Determine the [x, y] coordinate at the center of the cell enclosing the given text.  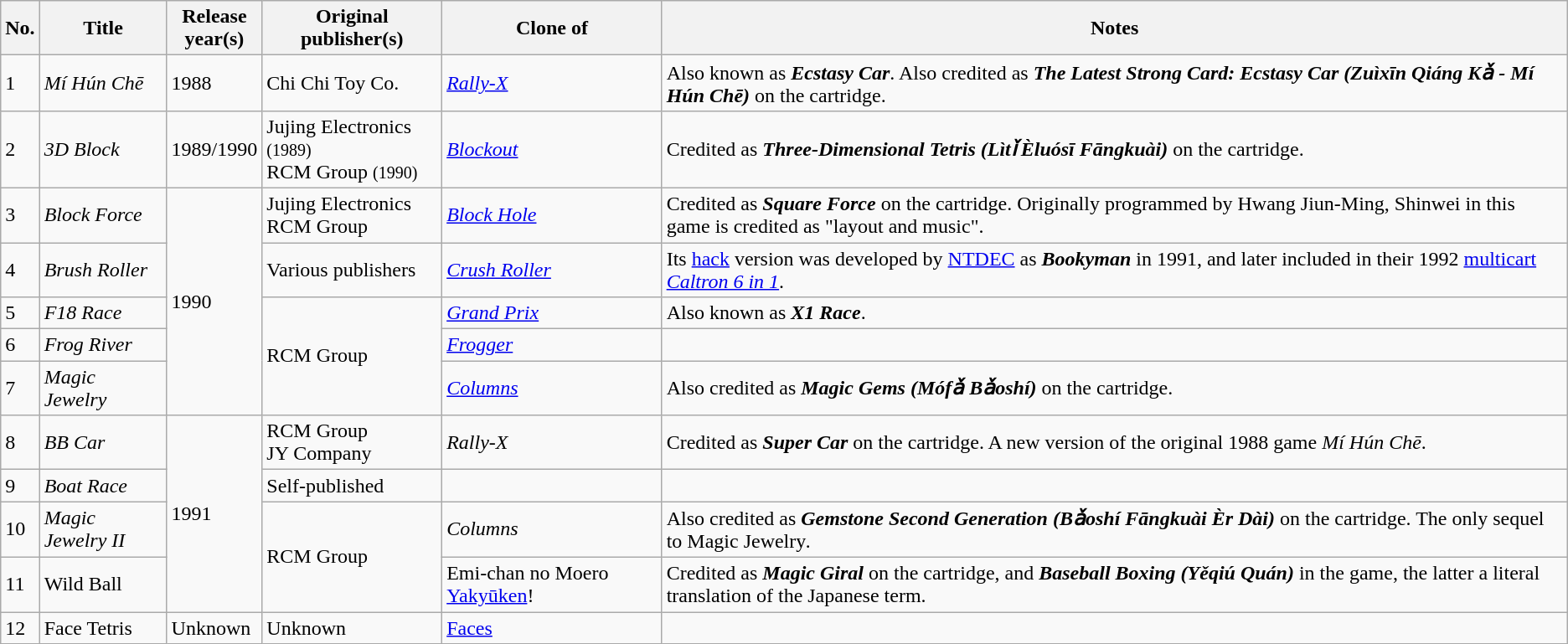
Title [103, 28]
3 [20, 214]
Originalpublisher(s) [352, 28]
8 [20, 442]
Emi-chan no Moero Yakyūken! [552, 585]
Jujing ElectronicsRCM Group [352, 214]
1988 [214, 84]
Various publishers [352, 270]
Crush Roller [552, 270]
Credited as Magic Giral on the cartridge, and Baseball Boxing (Yěqiú Quán) in the game, the latter a literal translation of the Japanese term. [1114, 585]
9 [20, 486]
Frogger [552, 345]
Magic Jewelry II [103, 529]
Magic Jewelry [103, 389]
No. [20, 28]
Grand Prix [552, 313]
Blockout [552, 149]
RCM GroupJY Company [352, 442]
Clone of [552, 28]
Jujing Electronics (1989)RCM Group (1990) [352, 149]
Faces [552, 627]
5 [20, 313]
Also known as X1 Race. [1114, 313]
Wild Ball [103, 585]
1989/1990 [214, 149]
Boat Race [103, 486]
Credited as Square Force on the cartridge. Originally programmed by Hwang Jiun-Ming, Shinwei in this game is credited as "layout and music". [1114, 214]
1991 [214, 514]
1990 [214, 301]
Block Hole [552, 214]
Its hack version was developed by NTDEC as Bookyman in 1991, and later included in their 1992 multicart Caltron 6 in 1. [1114, 270]
F18 Race [103, 313]
Credited as Three-Dimensional Tetris (Lìtǐ Èluósī Fāngkuài) on the cartridge. [1114, 149]
Brush Roller [103, 270]
Mí Hún Chē [103, 84]
Frog River [103, 345]
Also known as Ecstasy Car. Also credited as The Latest Strong Card: Ecstasy Car (Zuìxīn Qiáng Kǎ - Mí Hún Chē) on the cartridge. [1114, 84]
10 [20, 529]
Also credited as Gemstone Second Generation (Bǎoshí Fāngkuài Èr Dài) on the cartridge. The only sequel to Magic Jewelry. [1114, 529]
Chi Chi Toy Co. [352, 84]
7 [20, 389]
Releaseyear(s) [214, 28]
2 [20, 149]
Also credited as Magic Gems (Mófǎ Bǎoshí) on the cartridge. [1114, 389]
4 [20, 270]
11 [20, 585]
Credited as Super Car on the cartridge. A new version of the original 1988 game Mí Hún Chē. [1114, 442]
Block Force [103, 214]
Self-published [352, 486]
1 [20, 84]
BB Car [103, 442]
6 [20, 345]
Notes [1114, 28]
12 [20, 627]
3D Block [103, 149]
Face Tetris [103, 627]
